Return the [x, y] coordinate for the center point of the cell that contains the specified text.  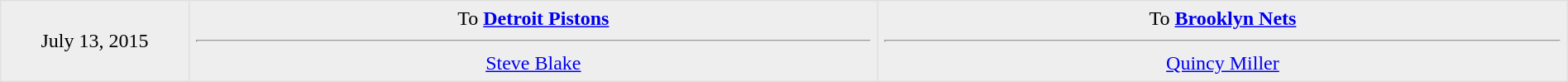
To Detroit Pistons Steve Blake [533, 41]
July 13, 2015 [94, 41]
To Brooklyn Nets Quincy Miller [1223, 41]
